Detect which cell encompasses the target text, then output its (X, Y) center coordinate. 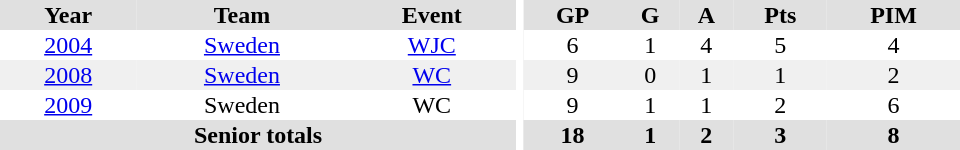
WJC (432, 45)
8 (894, 135)
2004 (68, 45)
A (706, 15)
2008 (68, 75)
3 (781, 135)
Pts (781, 15)
PIM (894, 15)
Year (68, 15)
Senior totals (258, 135)
GP (572, 15)
18 (572, 135)
0 (650, 75)
Team (242, 15)
G (650, 15)
Event (432, 15)
2009 (68, 105)
5 (781, 45)
